Locate the cell with the specified text and output its [X, Y] center coordinate. 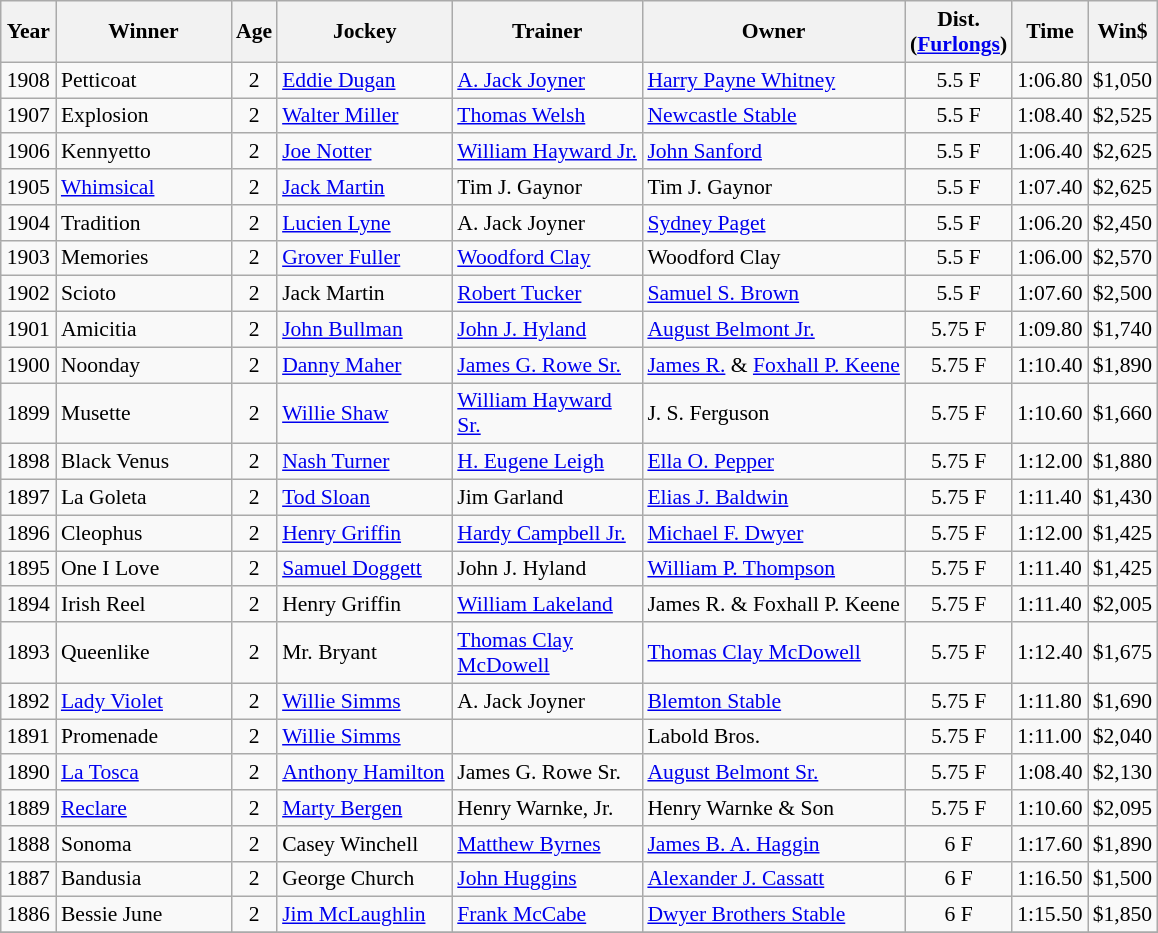
Winner [144, 32]
Willie Shaw [364, 414]
1:07.40 [1050, 187]
Samuel S. Brown [774, 294]
Joe Notter [364, 152]
Tod Sloan [364, 498]
1901 [28, 330]
Scioto [144, 294]
William Lakeland [547, 605]
H. Eugene Leigh [547, 462]
Irish Reel [144, 605]
1888 [28, 844]
One I Love [144, 569]
Jim Garland [547, 498]
1:06.80 [1050, 80]
Tradition [144, 223]
J. S. Ferguson [774, 414]
$1,500 [1122, 879]
1:11.80 [1050, 701]
Noonday [144, 365]
1891 [28, 737]
Cleophus [144, 533]
Newcastle Stable [774, 116]
August Belmont Jr. [774, 330]
Marty Bergen [364, 808]
Matthew Byrnes [547, 844]
Black Venus [144, 462]
John Huggins [547, 879]
1893 [28, 652]
Casey Winchell [364, 844]
1:10.40 [1050, 365]
Owner [774, 32]
1907 [28, 116]
$2,450 [1122, 223]
Alexander J. Cassatt [774, 879]
Lucien Lyne [364, 223]
1:09.80 [1050, 330]
Bandusia [144, 879]
Michael F. Dwyer [774, 533]
1892 [28, 701]
1:15.50 [1050, 915]
James B. A. Haggin [774, 844]
Age [254, 32]
1:16.50 [1050, 879]
$2,005 [1122, 605]
Petticoat [144, 80]
$2,095 [1122, 808]
Whimsical [144, 187]
Robert Tucker [547, 294]
1899 [28, 414]
Thomas Welsh [547, 116]
Reclare [144, 808]
Explosion [144, 116]
1:11.00 [1050, 737]
1889 [28, 808]
1:12.40 [1050, 652]
1887 [28, 879]
1908 [28, 80]
$1,660 [1122, 414]
$1,675 [1122, 652]
$2,570 [1122, 258]
Sydney Paget [774, 223]
$2,500 [1122, 294]
Queenlike [144, 652]
Amicitia [144, 330]
Frank McCabe [547, 915]
Win$ [1122, 32]
Henry Warnke & Son [774, 808]
Anthony Hamilton [364, 773]
1886 [28, 915]
La Goleta [144, 498]
Labold Bros. [774, 737]
Dwyer Brothers Stable [774, 915]
1905 [28, 187]
Trainer [547, 32]
Musette [144, 414]
Kennyetto [144, 152]
Mr. Bryant [364, 652]
1896 [28, 533]
Hardy Campbell Jr. [547, 533]
$1,850 [1122, 915]
La Tosca [144, 773]
1904 [28, 223]
1890 [28, 773]
1894 [28, 605]
1895 [28, 569]
1898 [28, 462]
Year [28, 32]
Danny Maher [364, 365]
William Hayward Sr. [547, 414]
$2,525 [1122, 116]
$2,040 [1122, 737]
Memories [144, 258]
William Hayward Jr. [547, 152]
1903 [28, 258]
1:06.00 [1050, 258]
$2,130 [1122, 773]
Nash Turner [364, 462]
1902 [28, 294]
1900 [28, 365]
Time [1050, 32]
Walter Miller [364, 116]
Harry Payne Whitney [774, 80]
Bessie June [144, 915]
Jockey [364, 32]
Grover Fuller [364, 258]
Lady Violet [144, 701]
Ella O. Pepper [774, 462]
Henry Warnke, Jr. [547, 808]
1:07.60 [1050, 294]
$1,430 [1122, 498]
William P. Thompson [774, 569]
Samuel Doggett [364, 569]
$1,050 [1122, 80]
John Sanford [774, 152]
Elias J. Baldwin [774, 498]
August Belmont Sr. [774, 773]
$1,740 [1122, 330]
George Church [364, 879]
1897 [28, 498]
1:17.60 [1050, 844]
Blemton Stable [774, 701]
1:06.20 [1050, 223]
1906 [28, 152]
Jim McLaughlin [364, 915]
Sonoma [144, 844]
1:06.40 [1050, 152]
$1,690 [1122, 701]
$1,880 [1122, 462]
John Bullman [364, 330]
Promenade [144, 737]
Eddie Dugan [364, 80]
Dist. (Furlongs) [958, 32]
